Capture the cell that displays the provided text and extract its [x, y] central coordinate. 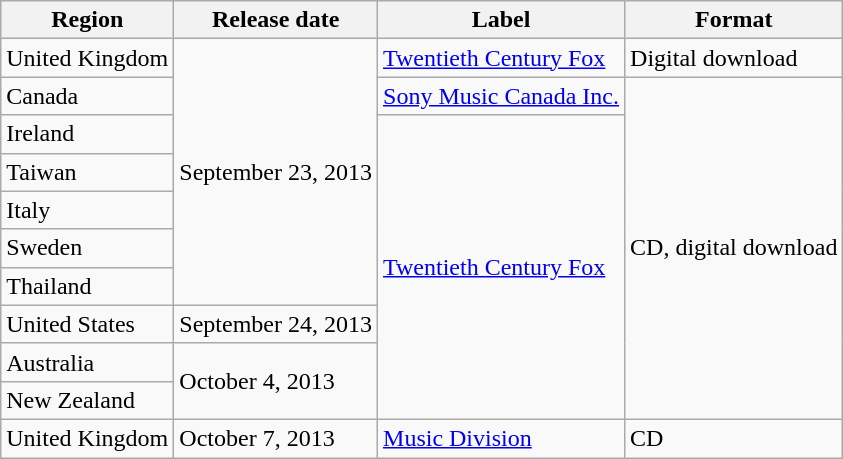
Thailand [88, 286]
Italy [88, 210]
September 24, 2013 [276, 324]
Release date [276, 20]
Ireland [88, 134]
Digital download [734, 58]
Label [502, 20]
Canada [88, 96]
October 7, 2013 [276, 438]
New Zealand [88, 400]
Sweden [88, 248]
Taiwan [88, 172]
September 23, 2013 [276, 172]
Sony Music Canada Inc. [502, 96]
Format [734, 20]
CD [734, 438]
Region [88, 20]
United States [88, 324]
Australia [88, 362]
CD, digital download [734, 248]
Music Division [502, 438]
October 4, 2013 [276, 381]
